Detect which cell encompasses the target text, then output its (X, Y) center coordinate. 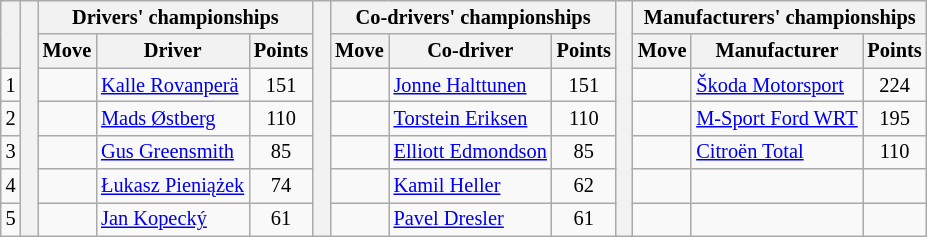
1 (11, 85)
Jonne Halttunen (470, 85)
Co-drivers' championships (473, 17)
Torstein Eriksen (470, 118)
Škoda Motorsport (776, 85)
Drivers' championships (176, 17)
Co-driver (470, 51)
Kamil Heller (470, 186)
M-Sport Ford WRT (776, 118)
2 (11, 118)
4 (11, 186)
Jan Kopecký (172, 219)
Manufacturer (776, 51)
Łukasz Pieniążek (172, 186)
Elliott Edmondson (470, 152)
224 (895, 85)
195 (895, 118)
Citroën Total (776, 152)
Driver (172, 51)
Manufacturers' championships (780, 17)
74 (281, 186)
62 (584, 186)
Gus Greensmith (172, 152)
Pavel Dresler (470, 219)
Kalle Rovanperä (172, 85)
Mads Østberg (172, 118)
5 (11, 219)
3 (11, 152)
